Detect which cell encompasses the target text, then output its (X, Y) center coordinate. 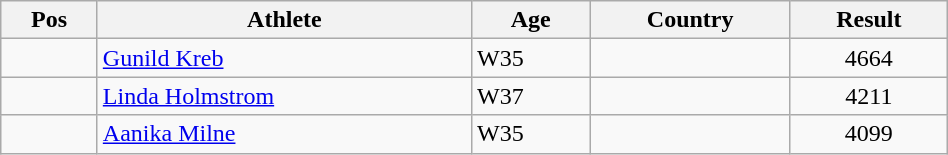
Linda Holmstrom (284, 96)
Athlete (284, 20)
Result (868, 20)
Age (530, 20)
4099 (868, 134)
Pos (50, 20)
W37 (530, 96)
4211 (868, 96)
Gunild Kreb (284, 58)
Aanika Milne (284, 134)
Country (690, 20)
4664 (868, 58)
